Determine the (x, y) coordinate at the center of the cell enclosing the given text.  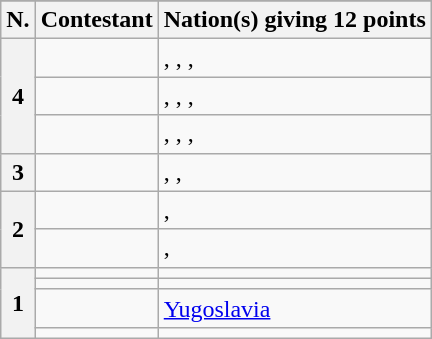
4 (18, 96)
3 (18, 172)
N. (18, 20)
Contestant (96, 20)
1 (18, 302)
Nation(s) giving 12 points (294, 20)
2 (18, 229)
Yugoslavia (294, 308)
, , (294, 172)
